Locate the cell with the specified text and output its [x, y] center coordinate. 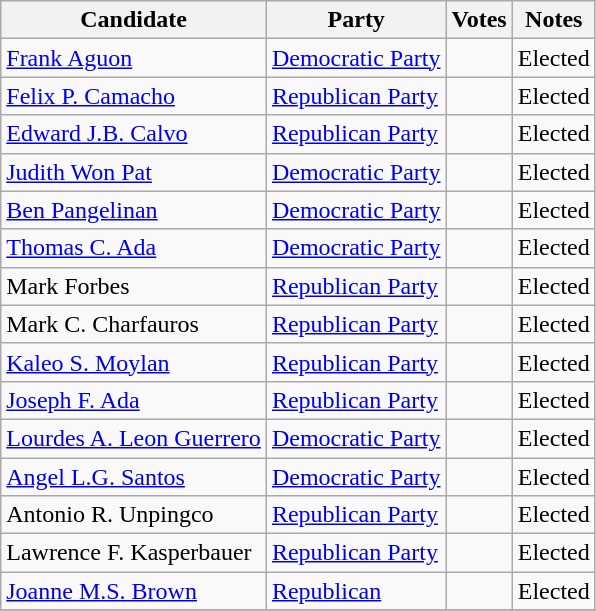
Edward J.B. Calvo [134, 134]
Votes [479, 20]
Kaleo S. Moylan [134, 362]
Mark Forbes [134, 286]
Angel L.G. Santos [134, 477]
Ben Pangelinan [134, 210]
Mark C. Charfauros [134, 324]
Judith Won Pat [134, 172]
Republican [356, 591]
Lourdes A. Leon Guerrero [134, 438]
Felix P. Camacho [134, 96]
Joanne M.S. Brown [134, 591]
Notes [554, 20]
Joseph F. Ada [134, 400]
Thomas C. Ada [134, 248]
Lawrence F. Kasperbauer [134, 553]
Party [356, 20]
Frank Aguon [134, 58]
Candidate [134, 20]
Antonio R. Unpingco [134, 515]
